Return the (X, Y) coordinate for the center point of the cell that contains the specified text.  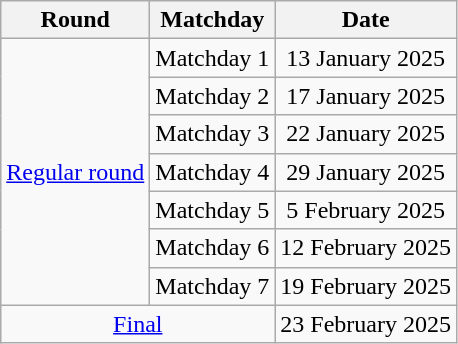
Matchday 2 (212, 96)
19 February 2025 (366, 286)
Matchday 3 (212, 134)
22 January 2025 (366, 134)
Date (366, 20)
Matchday 4 (212, 172)
23 February 2025 (366, 324)
12 February 2025 (366, 248)
29 January 2025 (366, 172)
Round (76, 20)
17 January 2025 (366, 96)
5 February 2025 (366, 210)
Matchday 7 (212, 286)
Matchday 5 (212, 210)
Regular round (76, 172)
Matchday 6 (212, 248)
13 January 2025 (366, 58)
Final (138, 324)
Matchday 1 (212, 58)
Matchday (212, 20)
